From the cell containing the given text, extract its center point as [X, Y] coordinate. 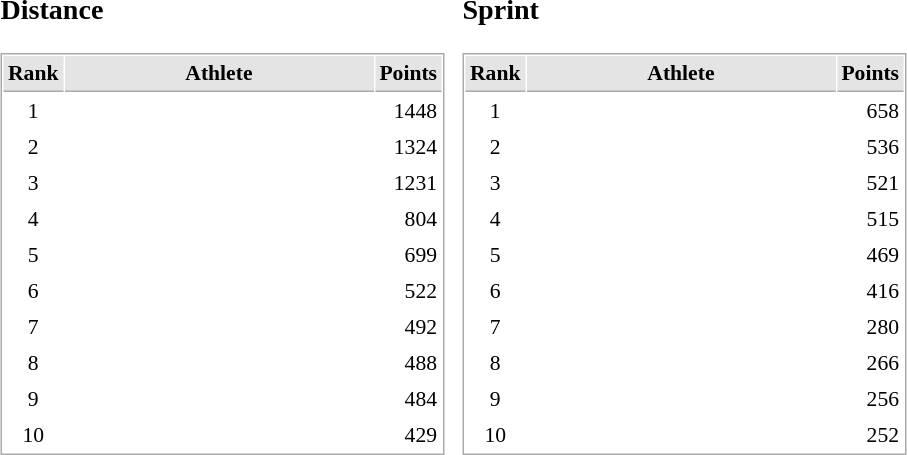
280 [870, 327]
416 [870, 291]
536 [870, 147]
515 [870, 219]
521 [870, 183]
658 [870, 111]
1448 [408, 111]
522 [408, 291]
1324 [408, 147]
699 [408, 255]
429 [408, 435]
1231 [408, 183]
469 [870, 255]
492 [408, 327]
484 [408, 399]
252 [870, 435]
804 [408, 219]
488 [408, 363]
266 [870, 363]
256 [870, 399]
